Capture the cell that displays the provided text and extract its [x, y] central coordinate. 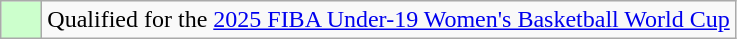
Qualified for the 2025 FIBA Under-19 Women's Basketball World Cup [388, 20]
